Capture the cell that displays the provided text and extract its [x, y] central coordinate. 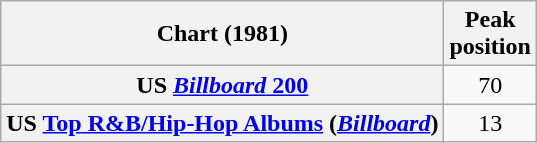
US Top R&B/Hip-Hop Albums (Billboard) [222, 123]
US Billboard 200 [222, 85]
70 [490, 85]
13 [490, 123]
Chart (1981) [222, 34]
Peakposition [490, 34]
